Find where the given text appears and provide that cell's center as [X, Y] coordinate. 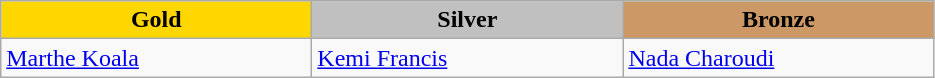
Kemi Francis [468, 58]
Silver [468, 20]
Nada Charoudi [778, 58]
Marthe Koala [156, 58]
Gold [156, 20]
Bronze [778, 20]
